Determine the [x, y] coordinate at the center of the cell enclosing the given text.  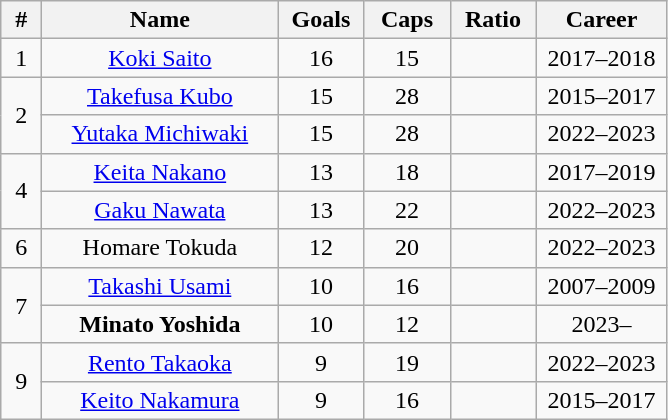
6 [22, 248]
Minato Yoshida [160, 324]
Keita Nakano [160, 172]
Caps [407, 20]
2 [22, 115]
Takashi Usami [160, 286]
2017–2019 [602, 172]
22 [407, 210]
Rento Takaoka [160, 362]
7 [22, 305]
18 [407, 172]
Name [160, 20]
1 [22, 58]
2007–2009 [602, 286]
Gaku Nawata [160, 210]
Koki Saito [160, 58]
# [22, 20]
Career [602, 20]
Ratio [493, 20]
Takefusa Kubo [160, 96]
Yutaka Michiwaki [160, 134]
4 [22, 191]
2023– [602, 324]
Homare Tokuda [160, 248]
Goals [321, 20]
2017–2018 [602, 58]
19 [407, 362]
Keito Nakamura [160, 400]
20 [407, 248]
